For the text-containing cell, return its midpoint in (X, Y) coordinate format. 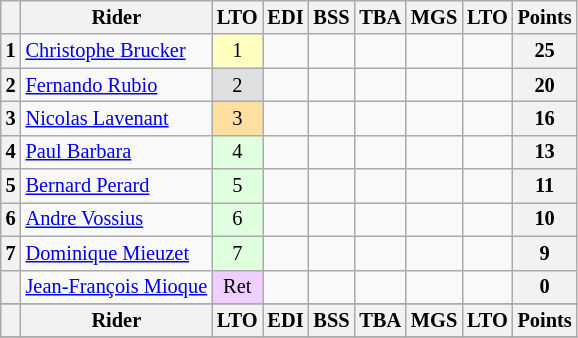
10 (545, 219)
Nicolas Lavenant (116, 118)
Bernard Perard (116, 186)
0 (545, 287)
Andre Vossius (116, 219)
16 (545, 118)
9 (545, 253)
Jean-François Mioque (116, 287)
Paul Barbara (116, 152)
Fernando Rubio (116, 85)
11 (545, 186)
Ret (237, 287)
Dominique Mieuzet (116, 253)
20 (545, 85)
Christophe Brucker (116, 51)
13 (545, 152)
25 (545, 51)
